Find where the given text appears and provide that cell's center as [x, y] coordinate. 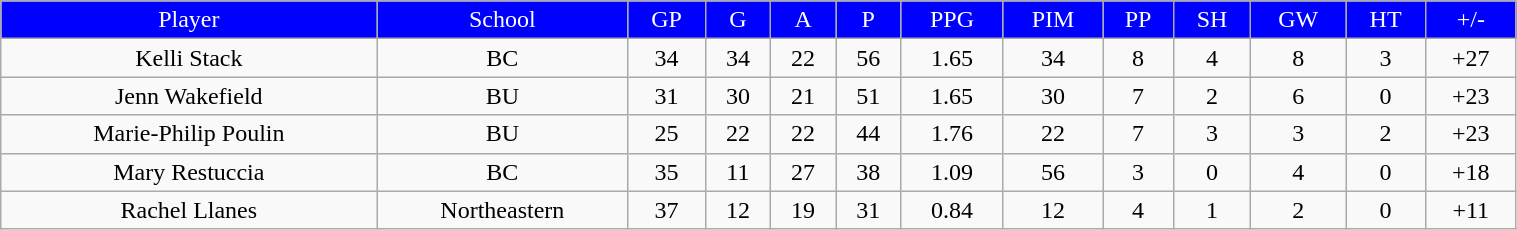
GP [667, 20]
Rachel Llanes [189, 210]
PIM [1053, 20]
School [502, 20]
SH [1212, 20]
P [868, 20]
GW [1298, 20]
HT [1386, 20]
51 [868, 96]
PP [1138, 20]
6 [1298, 96]
0.84 [952, 210]
44 [868, 134]
+11 [1471, 210]
+18 [1471, 172]
1 [1212, 210]
37 [667, 210]
38 [868, 172]
19 [802, 210]
Mary Restuccia [189, 172]
Player [189, 20]
A [802, 20]
21 [802, 96]
1.09 [952, 172]
1.76 [952, 134]
G [738, 20]
35 [667, 172]
Northeastern [502, 210]
PPG [952, 20]
25 [667, 134]
+27 [1471, 58]
11 [738, 172]
Kelli Stack [189, 58]
27 [802, 172]
+/- [1471, 20]
Marie-Philip Poulin [189, 134]
Jenn Wakefield [189, 96]
